Return the [X, Y] coordinate for the center point of the cell that contains the specified text.  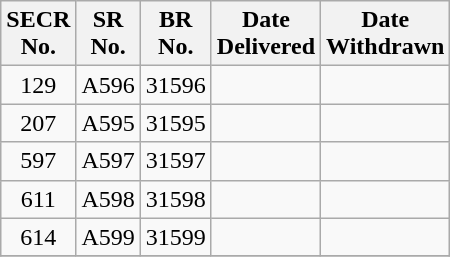
SRNo. [108, 34]
DateDelivered [266, 34]
A596 [108, 85]
BRNo. [176, 34]
207 [38, 123]
A597 [108, 161]
129 [38, 85]
31597 [176, 161]
A595 [108, 123]
31596 [176, 85]
31599 [176, 237]
DateWithdrawn [386, 34]
A599 [108, 237]
SECRNo. [38, 34]
597 [38, 161]
614 [38, 237]
A598 [108, 199]
611 [38, 199]
31598 [176, 199]
31595 [176, 123]
